Capture the cell that displays the provided text and extract its (X, Y) central coordinate. 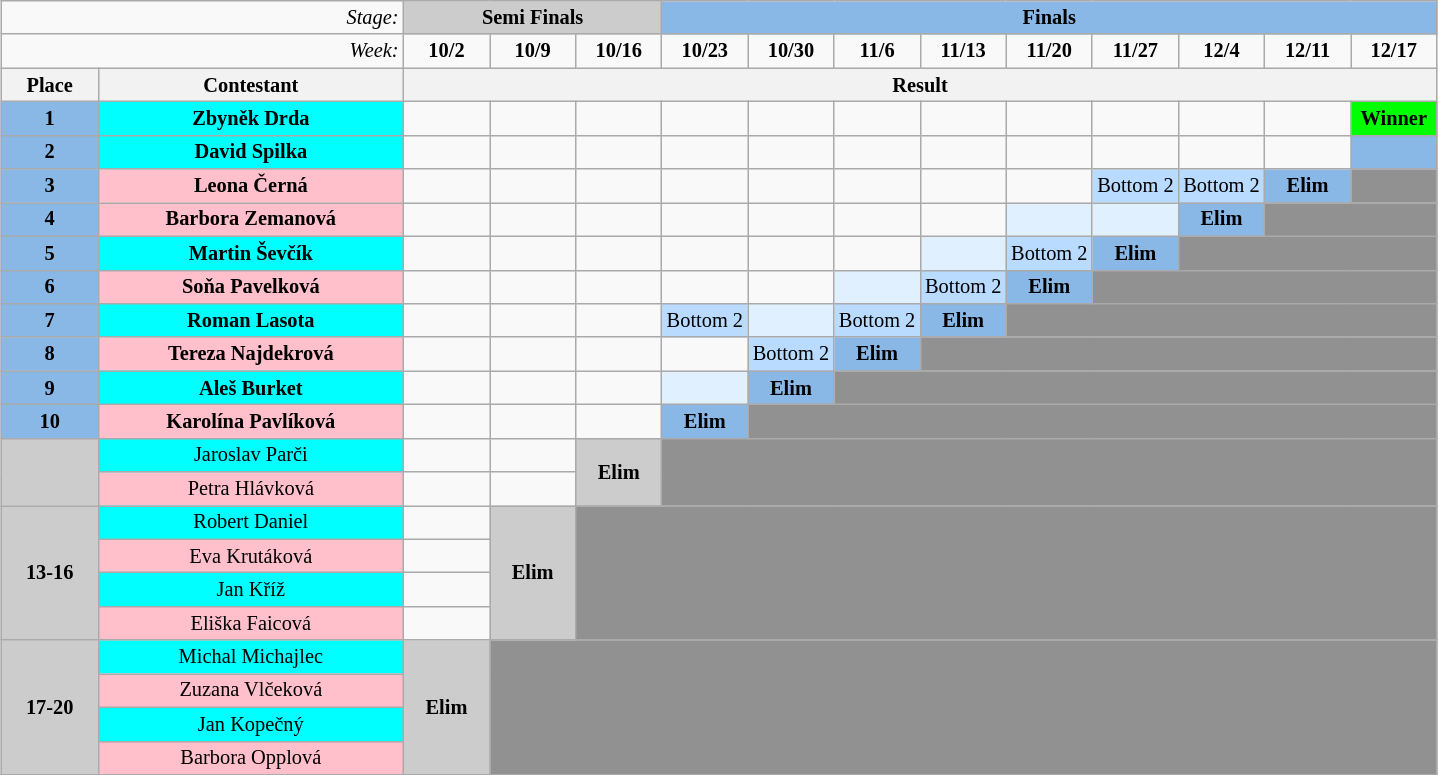
12/11 (1308, 51)
Leona Černá (250, 186)
Petra Hlávková (250, 489)
6 (50, 287)
Jan Kopečný (250, 724)
5 (50, 253)
Karolína Pavlíková (250, 421)
8 (50, 354)
Zuzana Vlčeková (250, 690)
9 (50, 388)
Tereza Najdekrová (250, 354)
Winner (1394, 118)
Stage: (202, 17)
Semi Finals (532, 17)
Robert Daniel (250, 522)
12/4 (1221, 51)
11/6 (877, 51)
Result (920, 85)
10/2 (446, 51)
10 (50, 421)
13-16 (50, 572)
11/27 (1135, 51)
Roman Lasota (250, 320)
Eva Krutáková (250, 556)
Zbyněk Drda (250, 118)
3 (50, 186)
Eliška Faicová (250, 623)
7 (50, 320)
Soňa Pavelková (250, 287)
11/13 (963, 51)
Barbora Opplová (250, 758)
Week: (202, 51)
10/23 (705, 51)
David Spilka (250, 152)
Jan Kříž (250, 589)
Jaroslav Parči (250, 455)
Barbora Zemanová (250, 219)
Finals (1050, 17)
11/20 (1049, 51)
Contestant (250, 85)
10/16 (619, 51)
Aleš Burket (250, 388)
17-20 (50, 708)
Michal Michajlec (250, 657)
Martin Ševčík (250, 253)
1 (50, 118)
2 (50, 152)
4 (50, 219)
10/30 (791, 51)
Place (50, 85)
12/17 (1394, 51)
10/9 (533, 51)
